Extract the (X, Y) coordinate from the center of the cell holding the provided text.  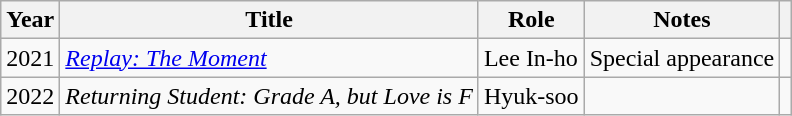
Year (30, 20)
Returning Student: Grade A, but Love is F (270, 96)
Lee In-ho (531, 58)
Title (270, 20)
Notes (682, 20)
2021 (30, 58)
Hyuk-soo (531, 96)
2022 (30, 96)
Special appearance (682, 58)
Replay: The Moment (270, 58)
Role (531, 20)
